For the text-containing cell, return its midpoint in (X, Y) coordinate format. 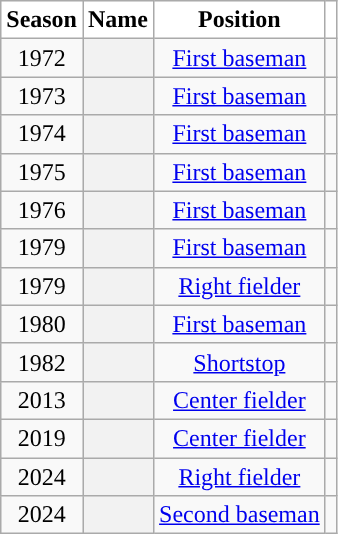
2019 (42, 438)
1975 (42, 172)
Name (118, 20)
1974 (42, 134)
Position (240, 20)
Season (42, 20)
2013 (42, 400)
1973 (42, 96)
1980 (42, 324)
Second baseman (240, 515)
1982 (42, 362)
Shortstop (240, 362)
1976 (42, 210)
1972 (42, 58)
